For the text-containing cell, return its midpoint in (X, Y) coordinate format. 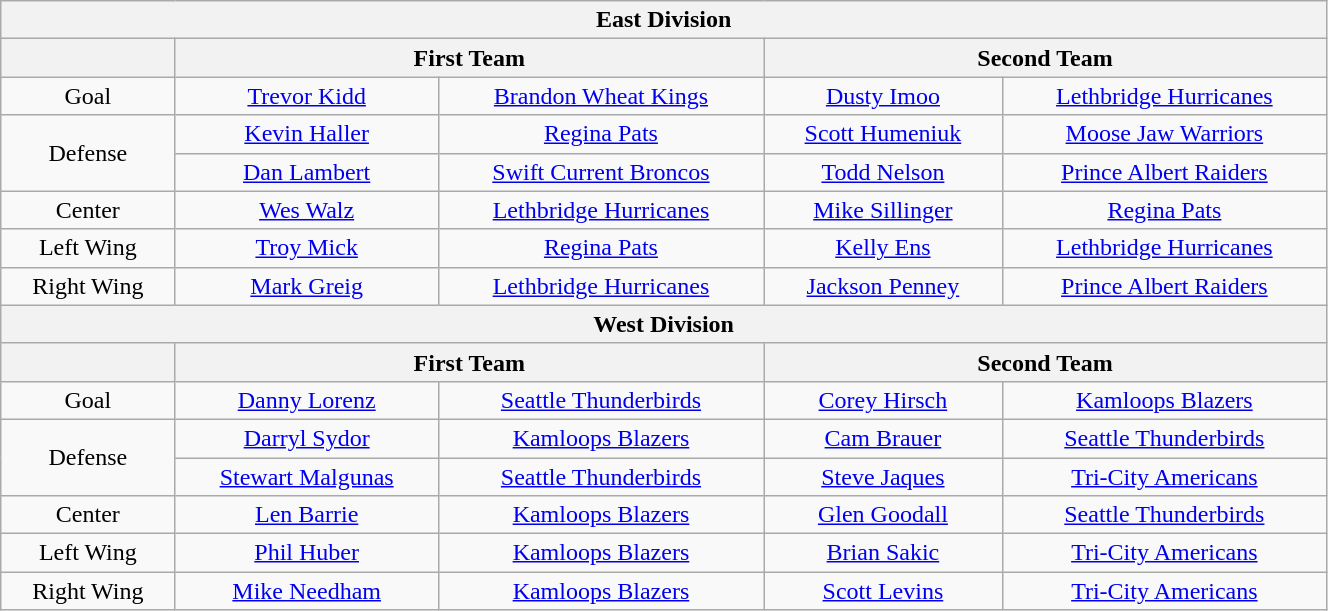
Jackson Penney (884, 286)
Danny Lorenz (306, 400)
Mike Needham (306, 591)
Steve Jaques (884, 477)
Brian Sakic (884, 553)
Glen Goodall (884, 515)
Mike Sillinger (884, 210)
Moose Jaw Warriors (1164, 134)
Todd Nelson (884, 172)
West Division (664, 324)
Scott Humeniuk (884, 134)
Dusty Imoo (884, 96)
Brandon Wheat Kings (600, 96)
Wes Walz (306, 210)
Corey Hirsch (884, 400)
Phil Huber (306, 553)
Darryl Sydor (306, 438)
Stewart Malgunas (306, 477)
Cam Brauer (884, 438)
Mark Greig (306, 286)
Swift Current Broncos (600, 172)
Trevor Kidd (306, 96)
Dan Lambert (306, 172)
Troy Mick (306, 248)
Kelly Ens (884, 248)
Scott Levins (884, 591)
East Division (664, 20)
Len Barrie (306, 515)
Kevin Haller (306, 134)
